Return the [X, Y] coordinate for the center point of the cell that contains the specified text.  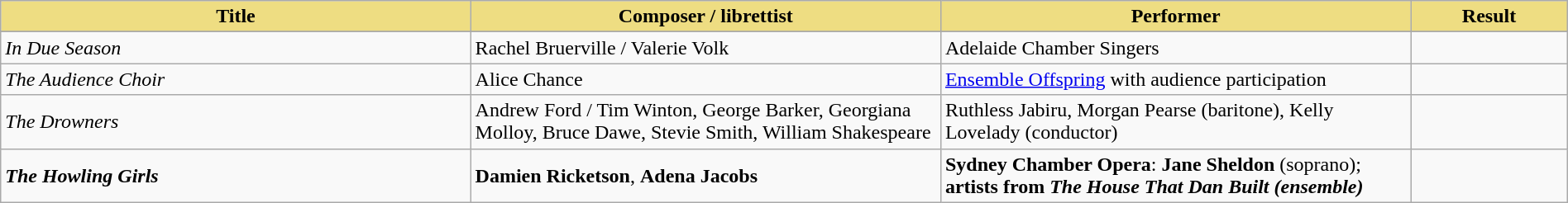
The Audience Choir [236, 79]
Result [1489, 17]
Performer [1175, 17]
Ensemble Offspring with audience participation [1175, 79]
Ruthless Jabiru, Morgan Pearse (baritone), Kelly Lovelady (conductor) [1175, 122]
In Due Season [236, 48]
The Howling Girls [236, 175]
The Drowners [236, 122]
Alice Chance [705, 79]
Andrew Ford / Tim Winton, George Barker, Georgiana Molloy, Bruce Dawe, Stevie Smith, William Shakespeare [705, 122]
Rachel Bruerville / Valerie Volk [705, 48]
Sydney Chamber Opera: Jane Sheldon (soprano); artists from The House That Dan Built (ensemble) [1175, 175]
Title [236, 17]
Composer / librettist [705, 17]
Damien Ricketson, Adena Jacobs [705, 175]
Adelaide Chamber Singers [1175, 48]
